Pinpoint the cell where the given text exists, returning its (x, y) midpoint coordinate. 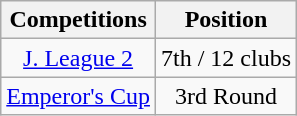
7th / 12 clubs (226, 58)
3rd Round (226, 96)
Emperor's Cup (78, 96)
Position (226, 20)
J. League 2 (78, 58)
Competitions (78, 20)
